Capture the cell that displays the provided text and extract its (x, y) central coordinate. 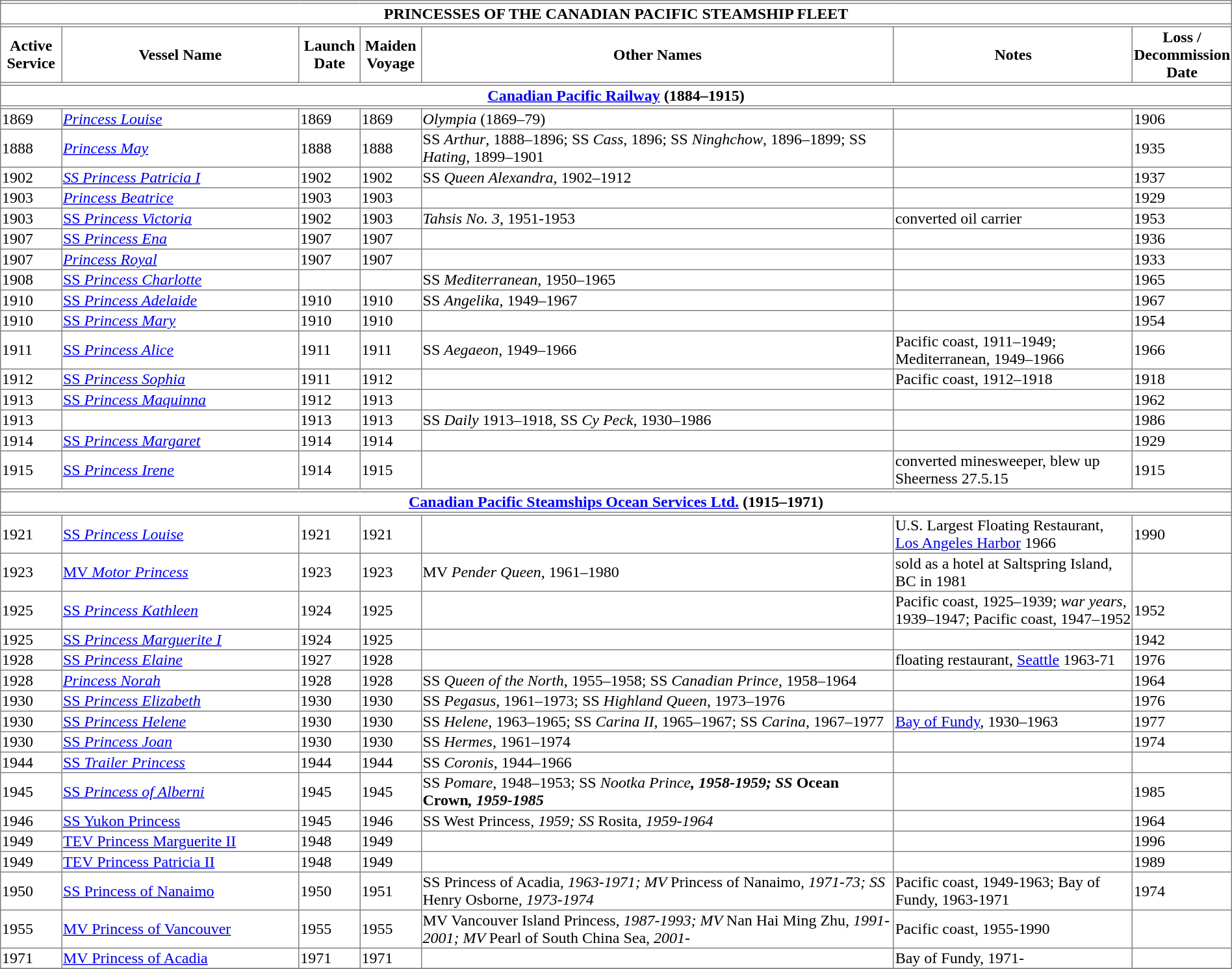
SS Princess Patricia I (181, 177)
1906 (1183, 119)
SS Princess Elizabeth (181, 701)
1942 (1183, 640)
Active Service (31, 55)
1918 (1183, 380)
SS Princess Mary (181, 321)
Pacific coast, 1955-1990 (1012, 929)
SS Princess Elaine (181, 660)
SS Pomare, 1948–1953; SS Nootka Prince, 1958-1959; SS Ocean Crown, 1959-1985 (658, 792)
1908 (31, 280)
SS Princess Charlotte (181, 280)
Pacific coast, 1949-1963; Bay of Fundy, 1963-1971 (1012, 891)
1967 (1183, 300)
1990 (1183, 534)
1996 (1183, 842)
SS Princess Ena (181, 239)
Launch Date (329, 55)
SS Princess of Alberni (181, 792)
1953 (1183, 218)
Canadian Pacific Steamships Ocean Services Ltd. (1915–1971) (616, 502)
1951 (391, 891)
SS Aegaeon, 1949–1966 (658, 350)
1933 (1183, 259)
SS Princess Margaret (181, 441)
Maiden Voyage (391, 55)
SS Daily 1913–1918, SS Cy Peck, 1930–1986 (658, 420)
SS Princess Maquinna (181, 400)
Vessel Name (181, 55)
MV Princess of Acadia (181, 959)
U.S. Largest Floating Restaurant, Los Angeles Harbor 1966 (1012, 534)
SS Princess Kathleen (181, 610)
1935 (1183, 148)
SS Princess Helene (181, 721)
PRINCESSES OF THE CANADIAN PACIFIC STEAMSHIP FLEET (616, 14)
SS Queen Alexandra, 1902–1912 (658, 177)
1962 (1183, 400)
SS Pegasus, 1961–1973; SS Highland Queen, 1973–1976 (658, 701)
Pacific coast, 1911–1949; Mediterranean, 1949–1966 (1012, 350)
1986 (1183, 420)
1937 (1183, 177)
MV Princess of Vancouver (181, 929)
SS Princess Victoria (181, 218)
SS Yukon Princess (181, 821)
SS Arthur, 1888–1896; SS Cass, 1896; SS Ninghchow, 1896–1899; SS Hating, 1899–1901 (658, 148)
TEV Princess Patricia II (181, 862)
MV Pender Queen, 1961–1980 (658, 572)
Princess Beatrice (181, 198)
Pacific coast, 1912–1918 (1012, 380)
Bay of Fundy, 1930–1963 (1012, 721)
TEV Princess Marguerite II (181, 842)
SS Helene, 1963–1965; SS Carina II, 1965–1967; SS Carina, 1967–1977 (658, 721)
1966 (1183, 350)
SS Princess Louise (181, 534)
1977 (1183, 721)
Pacific coast, 1925–1939; war years, 1939–1947; Pacific coast, 1947–1952 (1012, 610)
SS Mediterranean, 1950–1965 (658, 280)
Other Names (658, 55)
Olympia (1869–79) (658, 119)
converted oil carrier (1012, 218)
SS Princess Irene (181, 470)
SS Coronis, 1944–1966 (658, 762)
SS Hermes, 1961–1974 (658, 742)
SS Princess of Acadia, 1963-1971; MV Princess of Nanaimo, 1971-73; SS Henry Osborne, 1973-1974 (658, 891)
Princess Royal (181, 259)
SS Princess Joan (181, 742)
Princess Louise (181, 119)
1952 (1183, 610)
Princess Norah (181, 680)
MV Vancouver Island Princess, 1987-1993; MV Nan Hai Ming Zhu, 1991-2001; MV Pearl of South China Sea, 2001- (658, 929)
1965 (1183, 280)
Princess May (181, 148)
floating restaurant, Seattle 1963-71 (1012, 660)
SS Princess Alice (181, 350)
MV Motor Princess (181, 572)
Tahsis No. 3, 1951-1953 (658, 218)
SS Angelika, 1949–1967 (658, 300)
1985 (1183, 792)
SS Princess of Nanaimo (181, 891)
1989 (1183, 862)
Loss / Decommission Date (1183, 55)
SS Princess Marguerite I (181, 640)
SS Princess Sophia (181, 380)
1954 (1183, 321)
Canadian Pacific Railway (1884–1915) (616, 96)
SS Trailer Princess (181, 762)
Bay of Fundy, 1971- (1012, 959)
sold as a hotel at Saltspring Island, BC in 1981 (1012, 572)
Notes (1012, 55)
1936 (1183, 239)
SS Queen of the North, 1955–1958; SS Canadian Prince, 1958–1964 (658, 680)
1927 (329, 660)
SS West Princess, 1959; SS Rosita, 1959-1964 (658, 821)
SS Princess Adelaide (181, 300)
converted minesweeper, blew up Sheerness 27.5.15 (1012, 470)
